Search for the cell housing the specified text and yield its [x, y] center coordinate. 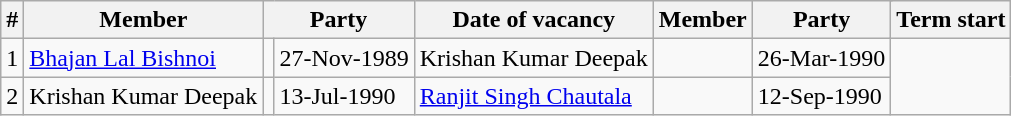
1 [12, 58]
13-Jul-1990 [344, 96]
Date of vacancy [534, 20]
# [12, 20]
2 [12, 96]
12-Sep-1990 [822, 96]
Bhajan Lal Bishnoi [144, 58]
Term start [951, 20]
26-Mar-1990 [822, 58]
Ranjit Singh Chautala [534, 96]
27-Nov-1989 [344, 58]
